Scan for the cell matching the given text and deliver its (x, y) coordinate at center. 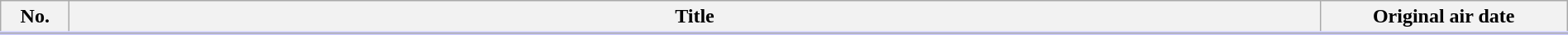
Title (695, 17)
Original air date (1444, 17)
No. (35, 17)
